Determine the (x, y) coordinate at the center of the cell enclosing the given text.  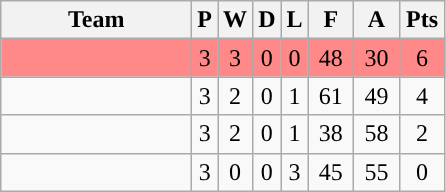
61 (331, 96)
58 (377, 134)
45 (331, 172)
49 (377, 96)
Team (96, 20)
Pts (422, 20)
L (294, 20)
A (377, 20)
P (205, 20)
30 (377, 58)
D (267, 20)
38 (331, 134)
4 (422, 96)
48 (331, 58)
6 (422, 58)
F (331, 20)
W (236, 20)
55 (377, 172)
